Extract the [X, Y] coordinate from the center of the cell holding the provided text.  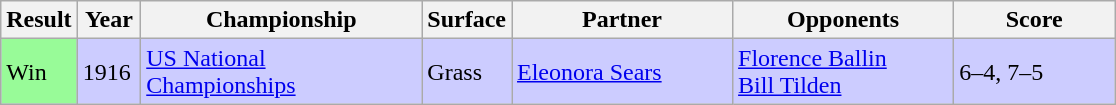
US National Championships [282, 72]
Partner [622, 20]
Result [39, 20]
Championship [282, 20]
Opponents [844, 20]
Score [1034, 20]
Win [39, 72]
1916 [109, 72]
6–4, 7–5 [1034, 72]
Year [109, 20]
Surface [467, 20]
Florence Ballin Bill Tilden [844, 72]
Eleonora Sears [622, 72]
Grass [467, 72]
